Output the [x, y] coordinate of the center of the cell containing the given text.  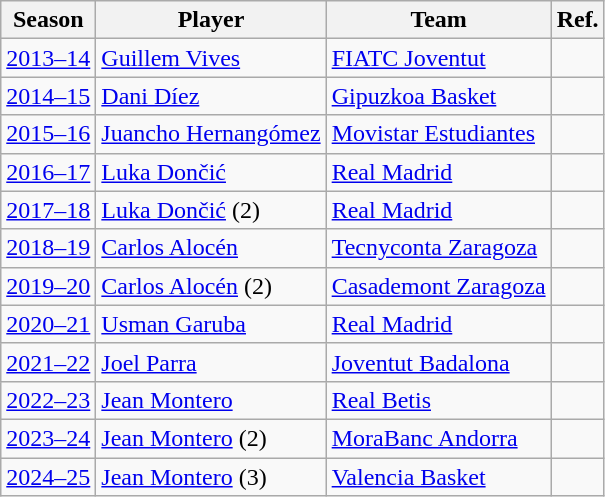
Luka Dončić (2) [211, 210]
2019–20 [48, 286]
Juancho Hernangómez [211, 134]
Carlos Alocén [211, 248]
2023–24 [48, 438]
Jean Montero (3) [211, 477]
2015–16 [48, 134]
Team [438, 20]
Tecnyconta Zaragoza [438, 248]
Guillem Vives [211, 58]
Gipuzkoa Basket [438, 96]
Real Betis [438, 400]
Jean Montero (2) [211, 438]
2013–14 [48, 58]
2017–18 [48, 210]
MoraBanc Andorra [438, 438]
2020–21 [48, 324]
Luka Dončić [211, 172]
Player [211, 20]
Joel Parra [211, 362]
Casademont Zaragoza [438, 286]
Usman Garuba [211, 324]
Valencia Basket [438, 477]
Season [48, 20]
Jean Montero [211, 400]
Dani Díez [211, 96]
2024–25 [48, 477]
2022–23 [48, 400]
2014–15 [48, 96]
Carlos Alocén (2) [211, 286]
Ref. [578, 20]
Movistar Estudiantes [438, 134]
FIATC Joventut [438, 58]
2018–19 [48, 248]
2016–17 [48, 172]
Joventut Badalona [438, 362]
2021–22 [48, 362]
